Search for the cell housing the specified text and yield its [X, Y] center coordinate. 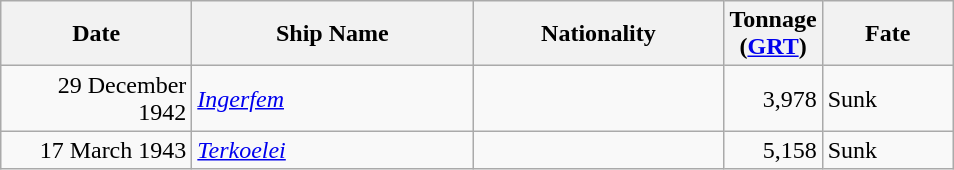
3,978 [773, 98]
Date [96, 34]
5,158 [773, 150]
Ship Name [332, 34]
29 December 1942 [96, 98]
17 March 1943 [96, 150]
Terkoelei [332, 150]
Tonnage(GRT) [773, 34]
Ingerfem [332, 98]
Fate [888, 34]
Nationality [598, 34]
